Pinpoint the cell where the given text exists, returning its (x, y) midpoint coordinate. 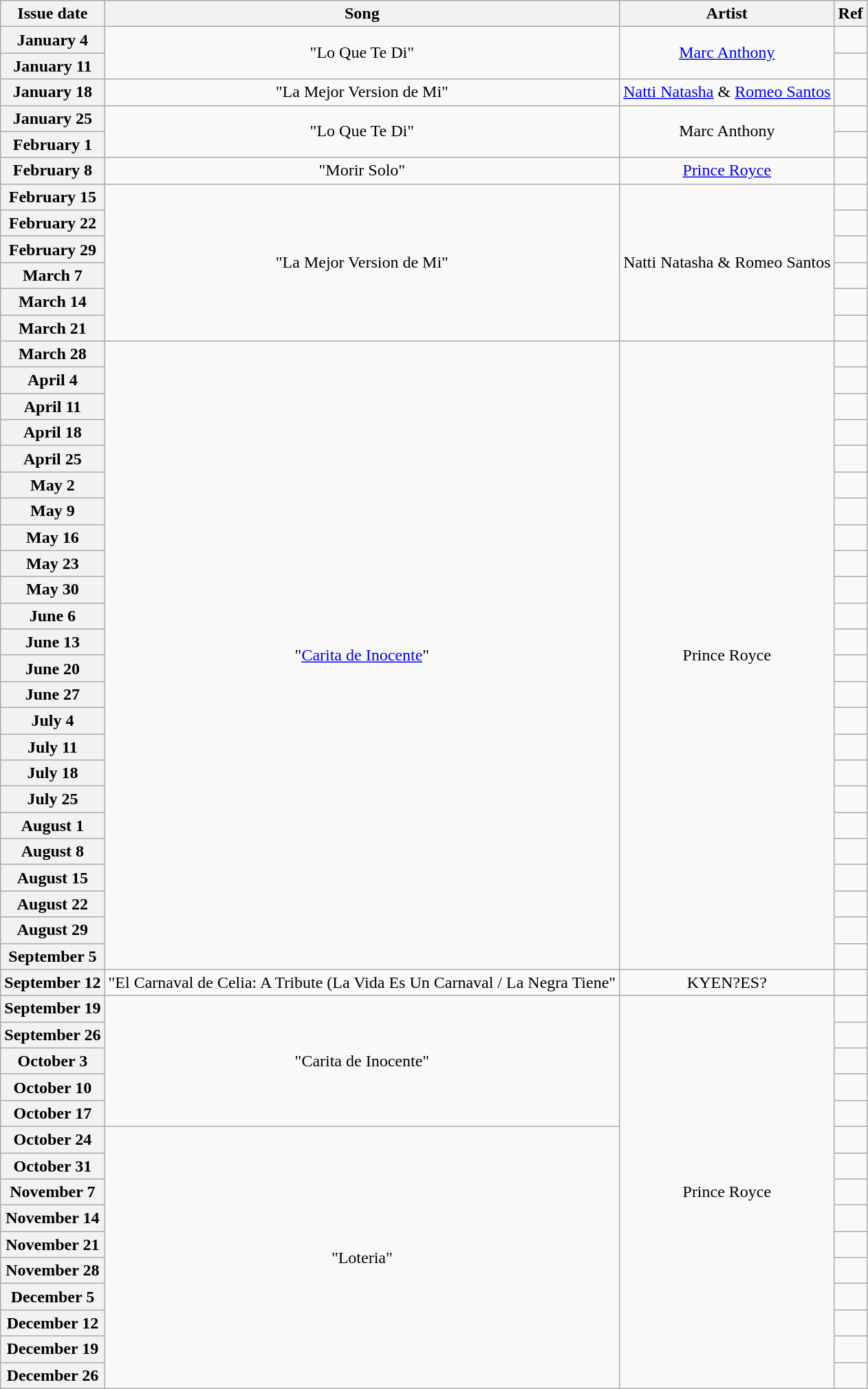
May 16 (52, 537)
October 24 (52, 1139)
August 8 (52, 852)
November 28 (52, 1271)
April 18 (52, 433)
Song (362, 14)
November 14 (52, 1218)
KYEN?ES? (727, 982)
January 11 (52, 66)
January 25 (52, 118)
October 10 (52, 1087)
October 3 (52, 1061)
December 5 (52, 1297)
February 29 (52, 249)
December 26 (52, 1375)
November 21 (52, 1245)
December 12 (52, 1323)
October 17 (52, 1113)
"Loteria" (362, 1258)
Ref (850, 14)
March 7 (52, 275)
February 8 (52, 171)
May 9 (52, 511)
June 20 (52, 668)
October 31 (52, 1166)
March 28 (52, 354)
April 11 (52, 407)
"El Carnaval de Celia: A Tribute (La Vida Es Un Carnaval / La Negra Tiene" (362, 982)
August 29 (52, 930)
November 7 (52, 1192)
January 4 (52, 40)
August 1 (52, 826)
August 22 (52, 904)
June 13 (52, 642)
May 30 (52, 590)
September 5 (52, 956)
July 18 (52, 773)
April 25 (52, 459)
July 25 (52, 799)
September 19 (52, 1009)
September 12 (52, 982)
July 4 (52, 720)
Artist (727, 14)
Issue date (52, 14)
February 22 (52, 223)
September 26 (52, 1035)
July 11 (52, 746)
February 1 (52, 144)
March 14 (52, 301)
June 6 (52, 616)
April 4 (52, 380)
May 2 (52, 485)
March 21 (52, 328)
January 18 (52, 92)
May 23 (52, 563)
June 27 (52, 694)
February 15 (52, 197)
August 15 (52, 878)
"Morir Solo" (362, 171)
December 19 (52, 1349)
